Search for the cell housing the specified text and yield its (X, Y) center coordinate. 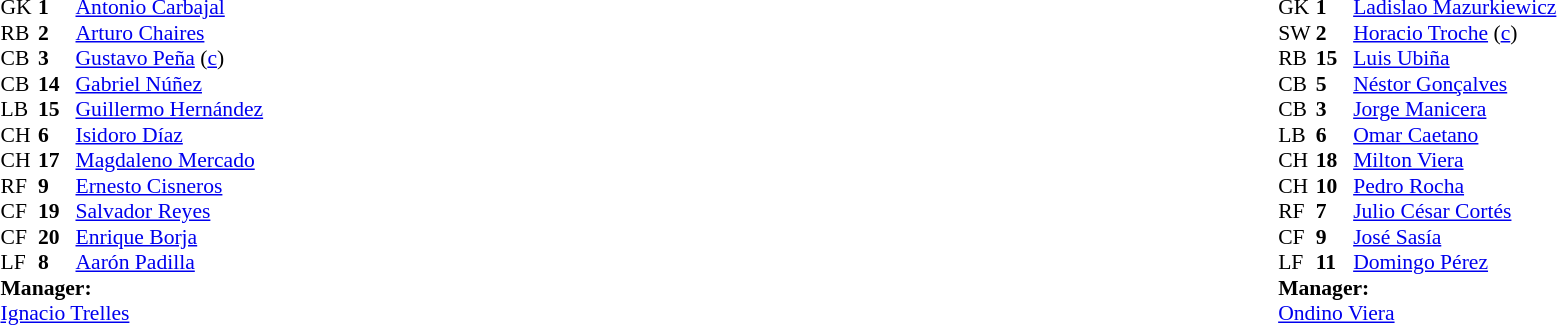
10 (1335, 186)
Gustavo Peña (c) (170, 59)
Arturo Chaires (170, 33)
José Sasía (1454, 237)
18 (1335, 161)
11 (1335, 263)
19 (57, 211)
5 (1335, 84)
Néstor Gonçalves (1454, 84)
Gabriel Núñez (170, 84)
8 (57, 263)
Aarón Padilla (170, 263)
Julio César Cortés (1454, 211)
Milton Viera (1454, 161)
Enrique Borja (170, 237)
7 (1335, 211)
Domingo Pérez (1454, 263)
Jorge Manicera (1454, 109)
14 (57, 84)
Isidoro Díaz (170, 135)
Horacio Troche (c) (1454, 33)
Luis Ubiña (1454, 59)
Guillermo Hernández (170, 109)
17 (57, 161)
Magdaleno Mercado (170, 161)
SW (1297, 33)
Ernesto Cisneros (170, 186)
20 (57, 237)
Omar Caetano (1454, 135)
Pedro Rocha (1454, 186)
Salvador Reyes (170, 211)
